Output the [X, Y] coordinate of the center of the cell containing the given text.  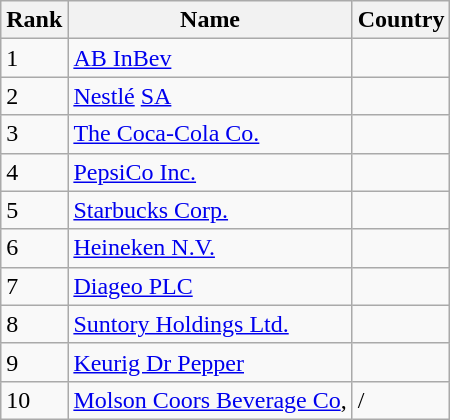
Country [401, 20]
6 [34, 248]
Name [210, 20]
8 [34, 324]
/ [401, 400]
PepsiCo Inc. [210, 172]
3 [34, 134]
10 [34, 400]
Rank [34, 20]
9 [34, 362]
AB InBev [210, 58]
Diageo PLC [210, 286]
The Coca-Cola Co. [210, 134]
Heineken N.V. [210, 248]
1 [34, 58]
Keurig Dr Pepper [210, 362]
2 [34, 96]
5 [34, 210]
7 [34, 286]
Suntory Holdings Ltd. [210, 324]
Starbucks Corp. [210, 210]
4 [34, 172]
Molson Coors Beverage Co, [210, 400]
Nestlé SA [210, 96]
